Locate the cell with the specified text and output its (x, y) center coordinate. 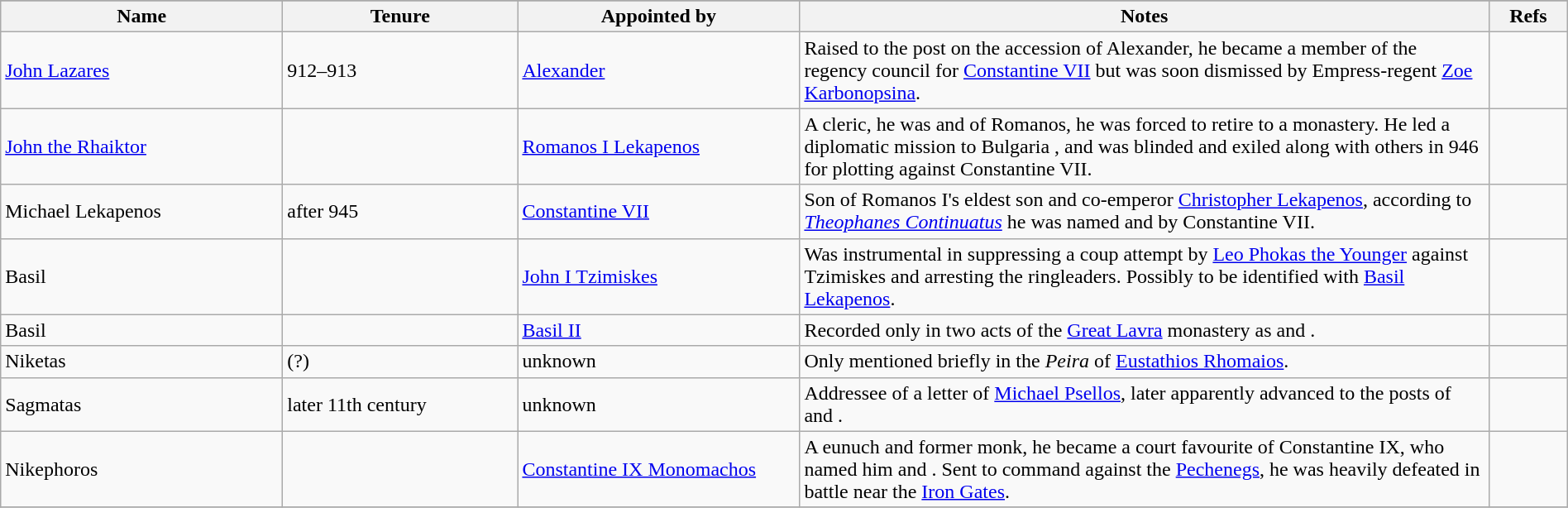
Niketas (142, 362)
Refs (1528, 17)
Son of Romanos I's eldest son and co-emperor Christopher Lekapenos, according to Theophanes Continuatus he was named and by Constantine VII. (1145, 212)
Romanos I Lekapenos (658, 146)
John the Rhaiktor (142, 146)
Constantine IX Monomachos (658, 469)
Sagmatas (142, 404)
Constantine VII (658, 212)
later 11th century (400, 404)
Name (142, 17)
Basil II (658, 330)
Only mentioned briefly in the Peira of Eustathios Rhomaios. (1145, 362)
912–913 (400, 70)
John I Tzimiskes (658, 276)
Tenure (400, 17)
Notes (1145, 17)
Alexander (658, 70)
Addressee of a letter of Michael Psellos, later apparently advanced to the posts of and . (1145, 404)
John Lazares (142, 70)
Michael Lekapenos (142, 212)
after 945 (400, 212)
Appointed by (658, 17)
(?) (400, 362)
Recorded only in two acts of the Great Lavra monastery as and . (1145, 330)
Nikephoros (142, 469)
